Locate the cell with the specified text and output its (X, Y) center coordinate. 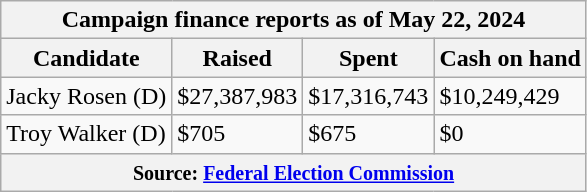
$0 (510, 134)
Spent (368, 58)
Raised (238, 58)
Troy Walker (D) (86, 134)
Campaign finance reports as of May 22, 2024 (294, 20)
Source: Federal Election Commission (294, 172)
$27,387,983 (238, 96)
$705 (238, 134)
Candidate (86, 58)
Jacky Rosen (D) (86, 96)
$10,249,429 (510, 96)
Cash on hand (510, 58)
$17,316,743 (368, 96)
$675 (368, 134)
